Provide the (x, y) coordinate of the cell's center where the given text is located.  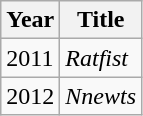
Ratfist (101, 58)
Title (101, 20)
Nnewts (101, 96)
Year (30, 20)
2011 (30, 58)
2012 (30, 96)
